For the text-containing cell, return its midpoint in (X, Y) coordinate format. 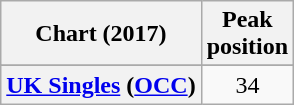
Chart (2017) (101, 34)
Peakposition (247, 34)
UK Singles (OCC) (101, 85)
34 (247, 85)
